Capture the cell that displays the provided text and extract its [X, Y] central coordinate. 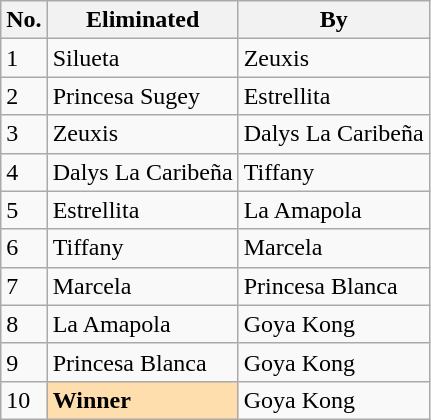
10 [24, 400]
2 [24, 96]
No. [24, 20]
9 [24, 362]
Silueta [142, 58]
4 [24, 172]
By [334, 20]
7 [24, 286]
8 [24, 324]
6 [24, 248]
5 [24, 210]
Eliminated [142, 20]
3 [24, 134]
Princesa Sugey [142, 96]
1 [24, 58]
Winner [142, 400]
